Find where the given text appears and provide that cell's center as (x, y) coordinate. 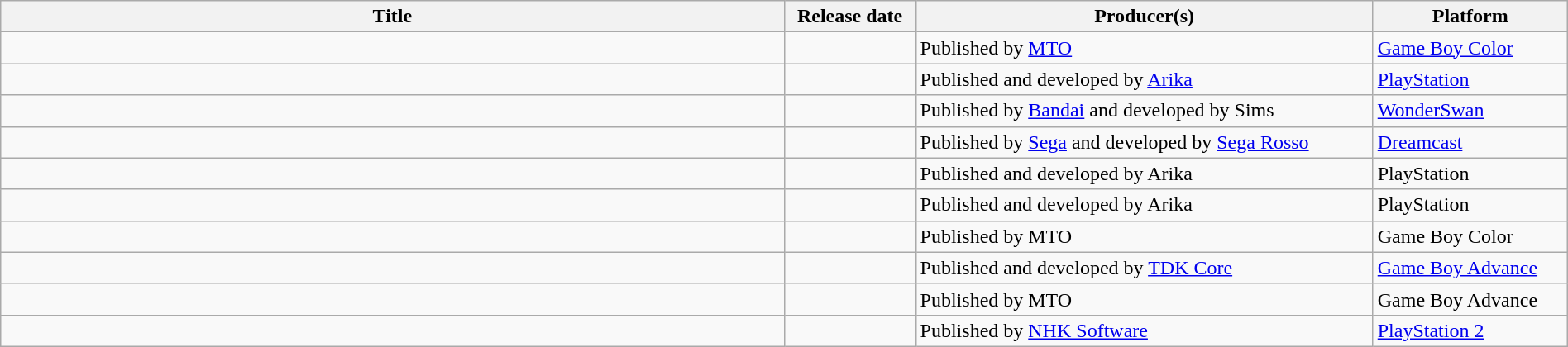
Published by NHK Software (1145, 330)
WonderSwan (1470, 111)
PlayStation 2 (1470, 330)
Published and developed by TDK Core (1145, 268)
Release date (850, 17)
Published by Bandai and developed by Sims (1145, 111)
Title (392, 17)
Dreamcast (1470, 142)
Platform (1470, 17)
Published by Sega and developed by Sega Rosso (1145, 142)
Producer(s) (1145, 17)
